Provide the (X, Y) coordinate of the cell's center where the given text is located.  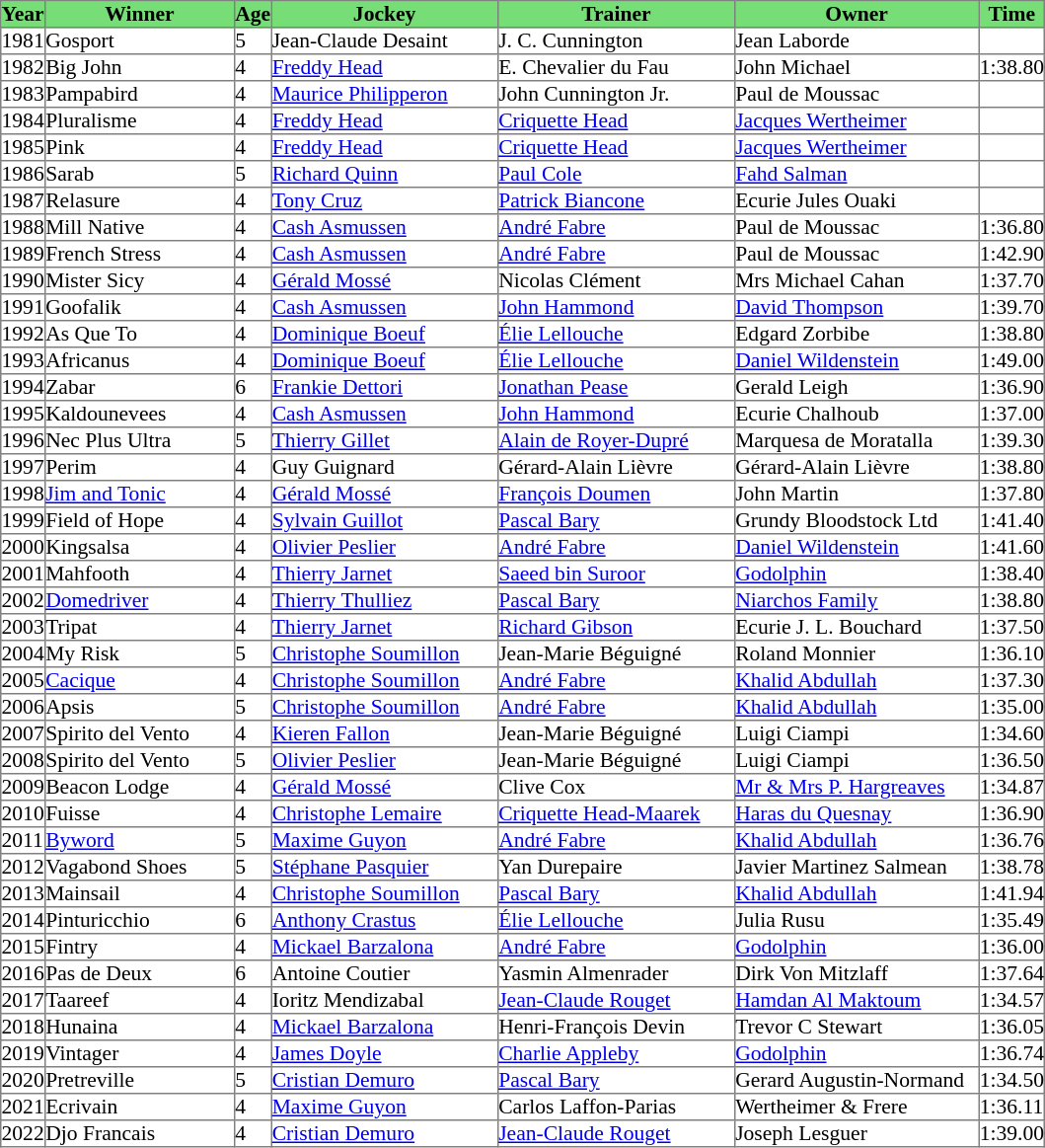
Marquesa de Moratalla (857, 440)
Kaldounevees (139, 415)
Guy Guignard (385, 468)
1994 (24, 387)
2015 (24, 948)
Pluralisme (139, 120)
1:42.90 (1012, 255)
François Doumen (616, 494)
1989 (24, 255)
1:38.78 (1012, 867)
2012 (24, 867)
Beacon Lodge (139, 788)
2007 (24, 734)
1992 (24, 334)
1:37.80 (1012, 494)
1:35.00 (1012, 707)
1981 (24, 41)
J. C. Cunnington (616, 41)
Stéphane Pasquier (385, 867)
Jonathan Pease (616, 387)
1:36.10 (1012, 653)
Dirk Von Mitzlaff (857, 973)
Maurice Philipperon (385, 95)
Pinturicchio (139, 920)
1:34.57 (1012, 1001)
Taareef (139, 1001)
Perim (139, 468)
1990 (24, 280)
1:36.05 (1012, 1027)
Roland Monnier (857, 653)
John Cunnington Jr. (616, 95)
2017 (24, 1001)
Mister Sicy (139, 280)
Hunaina (139, 1027)
2002 (24, 600)
Owner (857, 14)
Jean-Claude Desaint (385, 41)
Domedriver (139, 600)
1999 (24, 521)
1:39.70 (1012, 308)
Mill Native (139, 227)
1:34.60 (1012, 734)
Ecurie Jules Ouaki (857, 201)
1:36.74 (1012, 1054)
Apsis (139, 707)
Richard Quinn (385, 174)
Fuisse (139, 813)
Fintry (139, 948)
1:41.40 (1012, 521)
Zabar (139, 387)
Byword (139, 841)
1:41.60 (1012, 547)
1997 (24, 468)
1982 (24, 67)
1995 (24, 415)
1993 (24, 361)
Anthony Crastus (385, 920)
Relasure (139, 201)
My Risk (139, 653)
2020 (24, 1080)
Vintager (139, 1054)
Sylvain Guillot (385, 521)
Paul Cole (616, 174)
Cacique (139, 681)
Jockey (385, 14)
Africanus (139, 361)
Thierry Gillet (385, 440)
Charlie Appleby (616, 1054)
Javier Martinez Salmean (857, 867)
Pampabird (139, 95)
2009 (24, 788)
2018 (24, 1027)
2016 (24, 973)
Saeed bin Suroor (616, 574)
2004 (24, 653)
2014 (24, 920)
Time (1012, 14)
2013 (24, 894)
2011 (24, 841)
Christophe Lemaire (385, 813)
Ecurie Chalhoub (857, 415)
Tripat (139, 628)
Gerard Augustin-Normand (857, 1080)
1:37.30 (1012, 681)
Gosport (139, 41)
Pas de Deux (139, 973)
1:41.94 (1012, 894)
1987 (24, 201)
Fahd Salman (857, 174)
Wertheimer & Frere (857, 1108)
Trainer (616, 14)
Antoine Coutier (385, 973)
Nec Plus Ultra (139, 440)
Mr & Mrs P. Hargreaves (857, 788)
Ecurie J. L. Bouchard (857, 628)
Mahfooth (139, 574)
Sarab (139, 174)
2001 (24, 574)
French Stress (139, 255)
Henri-François Devin (616, 1027)
1:39.30 (1012, 440)
Winner (139, 14)
Edgard Zorbibe (857, 334)
1:49.00 (1012, 361)
Kieren Fallon (385, 734)
1:37.70 (1012, 280)
1996 (24, 440)
As Que To (139, 334)
Big John (139, 67)
Kingsalsa (139, 547)
1:35.49 (1012, 920)
Ioritz Mendizabal (385, 1001)
Vagabond Shoes (139, 867)
1:34.50 (1012, 1080)
1:36.00 (1012, 948)
2000 (24, 547)
1984 (24, 120)
David Thompson (857, 308)
Tony Cruz (385, 201)
2003 (24, 628)
Patrick Biancone (616, 201)
Julia Rusu (857, 920)
Yan Durepaire (616, 867)
James Doyle (385, 1054)
Nicolas Clément (616, 280)
Pink (139, 148)
2005 (24, 681)
Richard Gibson (616, 628)
Joseph Lesguer (857, 1133)
2006 (24, 707)
1:37.50 (1012, 628)
Gerald Leigh (857, 387)
Alain de Royer-Dupré (616, 440)
1988 (24, 227)
Grundy Bloodstock Ltd (857, 521)
1:37.64 (1012, 973)
1:37.00 (1012, 415)
Criquette Head-Maarek (616, 813)
1:36.80 (1012, 227)
1:38.40 (1012, 574)
Jean Laborde (857, 41)
Djo Francais (139, 1133)
1986 (24, 174)
1985 (24, 148)
Mrs Michael Cahan (857, 280)
Carlos Laffon-Parias (616, 1108)
Haras du Quesnay (857, 813)
2010 (24, 813)
Hamdan Al Maktoum (857, 1001)
1:34.87 (1012, 788)
John Martin (857, 494)
1998 (24, 494)
Pretreville (139, 1080)
Ecrivain (139, 1108)
Niarchos Family (857, 600)
Frankie Dettori (385, 387)
Jim and Tonic (139, 494)
Trevor C Stewart (857, 1027)
Field of Hope (139, 521)
1:36.11 (1012, 1108)
1991 (24, 308)
John Michael (857, 67)
Yasmin Almenrader (616, 973)
1:36.76 (1012, 841)
Mainsail (139, 894)
Clive Cox (616, 788)
1:39.00 (1012, 1133)
2022 (24, 1133)
Age (253, 14)
2019 (24, 1054)
Thierry Thulliez (385, 600)
2008 (24, 760)
E. Chevalier du Fau (616, 67)
1:36.50 (1012, 760)
Goofalik (139, 308)
Year (24, 14)
2021 (24, 1108)
1983 (24, 95)
